Detect which cell encompasses the target text, then output its [x, y] center coordinate. 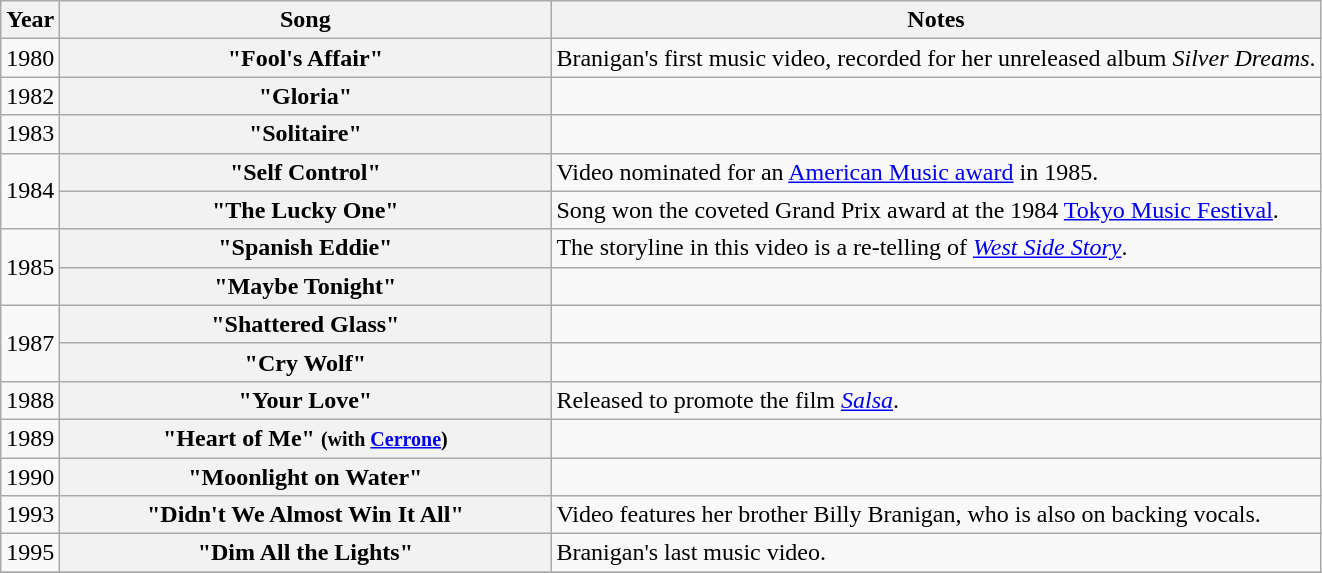
"Your Love" [306, 400]
Video features her brother Billy Branigan, who is also on backing vocals. [936, 515]
"Self Control" [306, 172]
Released to promote the film Salsa. [936, 400]
Branigan's first music video, recorded for her unreleased album Silver Dreams. [936, 58]
1982 [30, 96]
1987 [30, 343]
"Moonlight on Water" [306, 477]
The storyline in this video is a re-telling of West Side Story. [936, 248]
1985 [30, 267]
1980 [30, 58]
Song won the coveted Grand Prix award at the 1984 Tokyo Music Festival. [936, 210]
1990 [30, 477]
"Spanish Eddie" [306, 248]
"Solitaire" [306, 134]
"Dim All the Lights" [306, 553]
Notes [936, 20]
"Shattered Glass" [306, 324]
"The Lucky One" [306, 210]
1984 [30, 191]
"Cry Wolf" [306, 362]
"Fool's Affair" [306, 58]
Video nominated for an American Music award in 1985. [936, 172]
Branigan's last music video. [936, 553]
Song [306, 20]
1983 [30, 134]
"Didn't We Almost Win It All" [306, 515]
1993 [30, 515]
"Maybe Tonight" [306, 286]
1988 [30, 400]
Year [30, 20]
1989 [30, 438]
1995 [30, 553]
"Heart of Me" (with Cerrone) [306, 438]
"Gloria" [306, 96]
